For the text-containing cell, return its midpoint in [x, y] coordinate format. 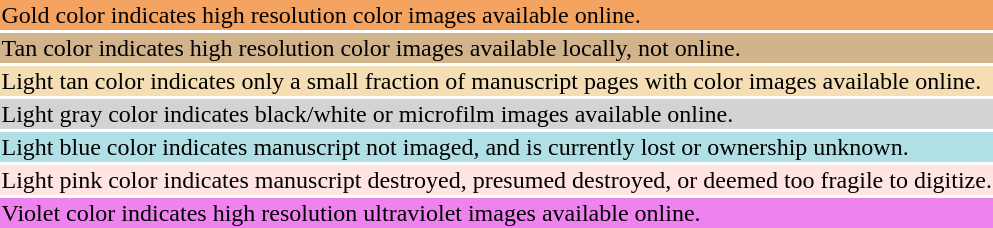
Light gray color indicates black/white or microfilm images available online. [496, 114]
Gold color indicates high resolution color images available online. [496, 15]
Tan color indicates high resolution color images available locally, not online. [496, 48]
Light pink color indicates manuscript destroyed, presumed destroyed, or deemed too fragile to digitize. [496, 180]
Violet color indicates high resolution ultraviolet images available online. [496, 213]
Light tan color indicates only a small fraction of manuscript pages with color images available online. [496, 81]
Light blue color indicates manuscript not imaged, and is currently lost or ownership unknown. [496, 147]
